Search for the cell housing the specified text and yield its [X, Y] center coordinate. 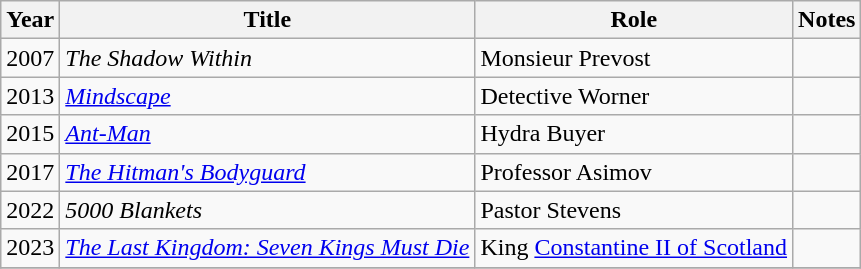
The Last Kingdom: Seven Kings Must Die [268, 248]
Mindscape [268, 96]
2013 [30, 96]
Title [268, 20]
2023 [30, 248]
2015 [30, 134]
The Shadow Within [268, 58]
5000 Blankets [268, 210]
Pastor Stevens [634, 210]
The Hitman's Bodyguard [268, 172]
2022 [30, 210]
Year [30, 20]
King Constantine II of Scotland [634, 248]
Professor Asimov [634, 172]
Role [634, 20]
2007 [30, 58]
Monsieur Prevost [634, 58]
2017 [30, 172]
Notes [827, 20]
Detective Worner [634, 96]
Ant-Man [268, 134]
Hydra Buyer [634, 134]
